Provide the (x, y) coordinate of the cell's center where the given text is located.  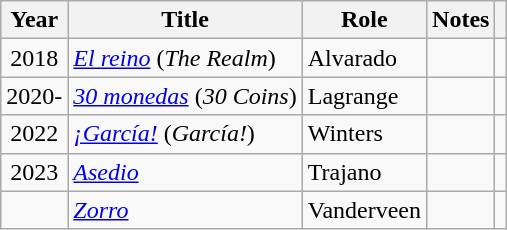
Title (185, 20)
2020- (34, 96)
2023 (34, 172)
Winters (364, 134)
Notes (461, 20)
30 monedas (30 Coins) (185, 96)
Year (34, 20)
2022 (34, 134)
2018 (34, 58)
¡García! (García!) (185, 134)
Asedio (185, 172)
Lagrange (364, 96)
Alvarado (364, 58)
El reino (The Realm) (185, 58)
Vanderveen (364, 210)
Zorro (185, 210)
Trajano (364, 172)
Role (364, 20)
